Locate the cell with the specified text and output its (X, Y) center coordinate. 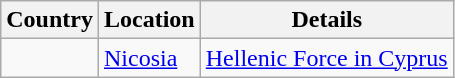
Details (326, 20)
Country (50, 20)
Location (149, 20)
Hellenic Force in Cyprus (326, 58)
Nicosia (149, 58)
